Extract the [x, y] coordinate from the center of the cell holding the provided text.  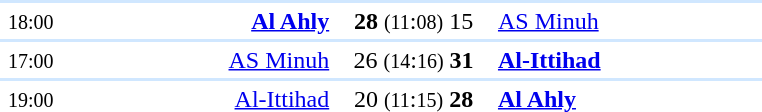
28 (11:08) 15 [414, 21]
18:00 [30, 21]
26 (14:16) 31 [414, 60]
Al Ahly [197, 21]
17:00 [30, 60]
Al-Ittihad [629, 60]
